Pinpoint the cell where the given text exists, returning its [X, Y] midpoint coordinate. 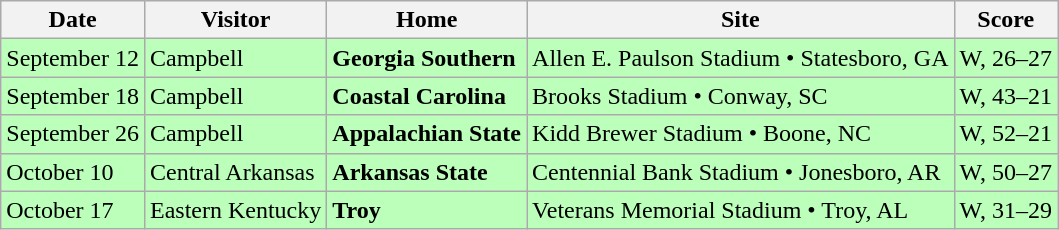
Centennial Bank Stadium • Jonesboro, AR [740, 172]
Appalachian State [427, 134]
Coastal Carolina [427, 96]
September 12 [73, 58]
W, 43–21 [1006, 96]
September 26 [73, 134]
Site [740, 20]
Central Arkansas [235, 172]
October 17 [73, 210]
Home [427, 20]
Brooks Stadium • Conway, SC [740, 96]
W, 52–21 [1006, 134]
Visitor [235, 20]
Kidd Brewer Stadium • Boone, NC [740, 134]
Eastern Kentucky [235, 210]
Troy [427, 210]
October 10 [73, 172]
Score [1006, 20]
Allen E. Paulson Stadium • Statesboro, GA [740, 58]
W, 26–27 [1006, 58]
September 18 [73, 96]
W, 31–29 [1006, 210]
Arkansas State [427, 172]
Date [73, 20]
Georgia Southern [427, 58]
Veterans Memorial Stadium • Troy, AL [740, 210]
W, 50–27 [1006, 172]
